Provide the [x, y] coordinate of the cell's center where the given text is located.  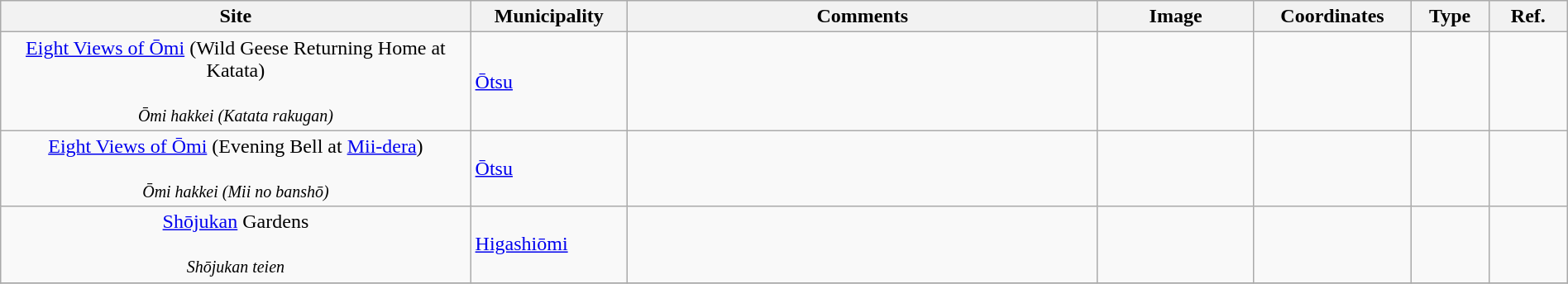
Municipality [549, 17]
Higashiōmi [549, 244]
Ref. [1528, 17]
Shōjukan GardensShōjukan teien [236, 244]
Eight Views of Ōmi (Wild Geese Returning Home at Katata)Ōmi hakkei (Katata rakugan) [236, 81]
Comments [863, 17]
Site [236, 17]
Image [1176, 17]
Type [1451, 17]
Eight Views of Ōmi (Evening Bell at Mii-dera)Ōmi hakkei (Mii no banshō) [236, 168]
Coordinates [1331, 17]
